Provide the [x, y] coordinate of the cell's center where the given text is located.  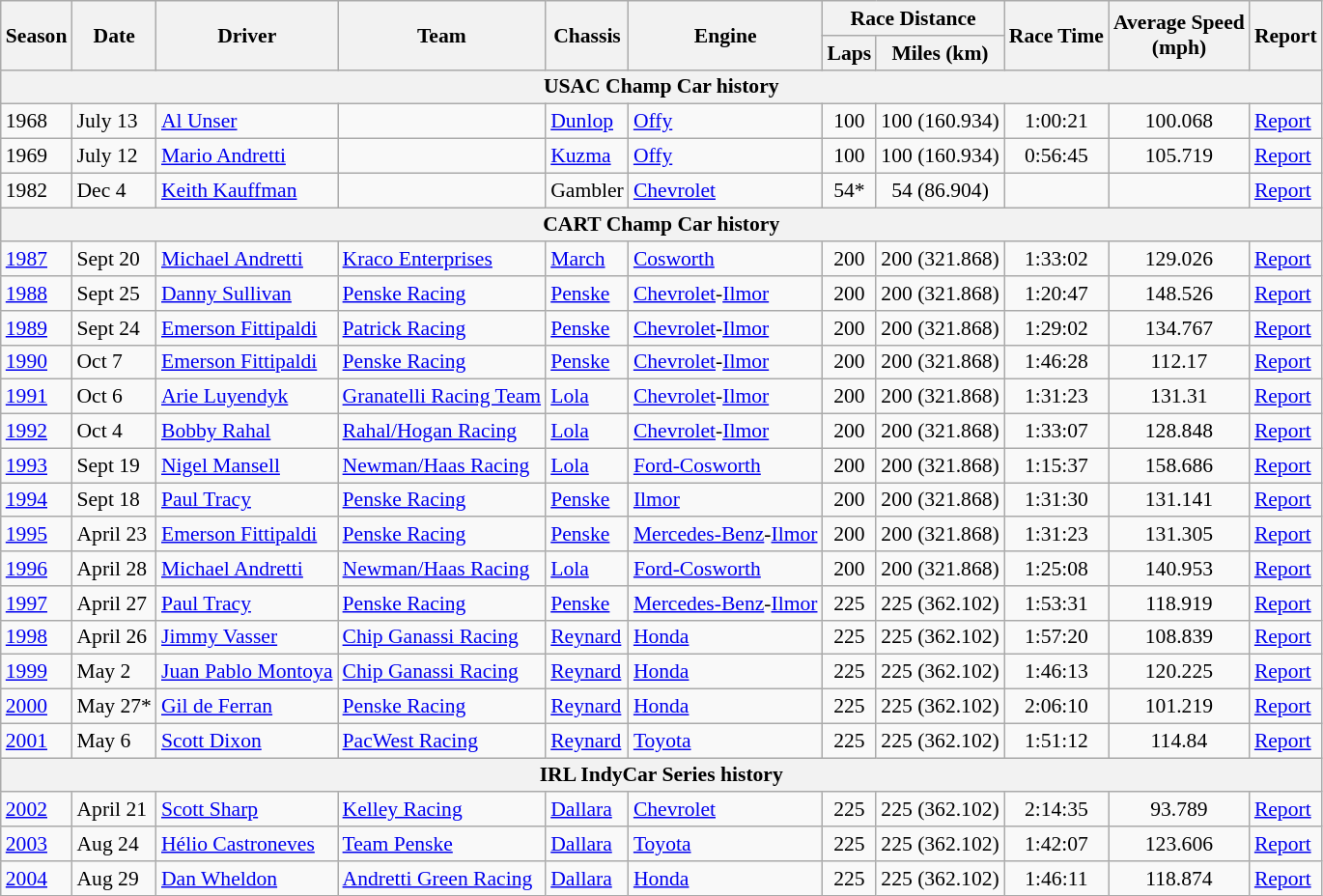
0:56:45 [1056, 156]
2004 [37, 879]
Granatelli Racing Team [442, 397]
1:46:11 [1056, 879]
1969 [37, 156]
Race Distance [914, 18]
105.719 [1179, 156]
Engine [726, 35]
1988 [37, 294]
Average Speed(mph) [1179, 35]
March [587, 260]
118.874 [1179, 879]
Gil de Ferran [247, 707]
134.767 [1179, 328]
1995 [37, 535]
129.026 [1179, 260]
100.068 [1179, 122]
Chassis [587, 35]
May 6 [114, 741]
Sept 25 [114, 294]
Dan Wheldon [247, 879]
148.526 [1179, 294]
1991 [37, 397]
Dec 4 [114, 190]
Scott Dixon [247, 741]
1:15:37 [1056, 465]
USAC Champ Car history [661, 87]
Kelley Racing [442, 810]
2:14:35 [1056, 810]
Gambler [587, 190]
1:29:02 [1056, 328]
1:33:07 [1056, 432]
Race Time [1056, 35]
Oct 6 [114, 397]
Dunlop [587, 122]
1982 [37, 190]
Patrick Racing [442, 328]
54 (86.904) [940, 190]
Keith Kauffman [247, 190]
1997 [37, 603]
Kraco Enterprises [442, 260]
1:53:31 [1056, 603]
Sept 18 [114, 500]
Oct 7 [114, 362]
120.225 [1179, 672]
April 26 [114, 637]
Danny Sullivan [247, 294]
1990 [37, 362]
Scott Sharp [247, 810]
May 2 [114, 672]
PacWest Racing [442, 741]
Mario Andretti [247, 156]
1993 [37, 465]
April 21 [114, 810]
CART Champ Car history [661, 225]
1:57:20 [1056, 637]
2002 [37, 810]
1992 [37, 432]
1994 [37, 500]
108.839 [1179, 637]
Team Penske [442, 844]
131.141 [1179, 500]
Driver [247, 35]
1:51:12 [1056, 741]
1968 [37, 122]
1:42:07 [1056, 844]
Oct 4 [114, 432]
1987 [37, 260]
1:31:30 [1056, 500]
1999 [37, 672]
101.219 [1179, 707]
April 23 [114, 535]
IRL IndyCar Series history [661, 775]
Rahal/Hogan Racing [442, 432]
July 12 [114, 156]
2003 [37, 844]
93.789 [1179, 810]
Laps [850, 53]
1:00:21 [1056, 122]
1998 [37, 637]
54* [850, 190]
2000 [37, 707]
Aug 24 [114, 844]
Juan Pablo Montoya [247, 672]
1:25:08 [1056, 569]
Sept 20 [114, 260]
Hélio Castroneves [247, 844]
114.84 [1179, 741]
Aug 29 [114, 879]
July 13 [114, 122]
1:20:47 [1056, 294]
1:33:02 [1056, 260]
1996 [37, 569]
Jimmy Vasser [247, 637]
123.606 [1179, 844]
Miles (km) [940, 53]
1:46:13 [1056, 672]
Season [37, 35]
Nigel Mansell [247, 465]
May 27* [114, 707]
1989 [37, 328]
Team [442, 35]
April 27 [114, 603]
Al Unser [247, 122]
Date [114, 35]
1:46:28 [1056, 362]
Sept 24 [114, 328]
131.31 [1179, 397]
118.919 [1179, 603]
Arie Luyendyk [247, 397]
April 28 [114, 569]
158.686 [1179, 465]
Sept 19 [114, 465]
Cosworth [726, 260]
140.953 [1179, 569]
Andretti Green Racing [442, 879]
Bobby Rahal [247, 432]
131.305 [1179, 535]
Kuzma [587, 156]
2:06:10 [1056, 707]
112.17 [1179, 362]
Ilmor [726, 500]
2001 [37, 741]
128.848 [1179, 432]
